Scan for the cell matching the given text and deliver its [x, y] coordinate at center. 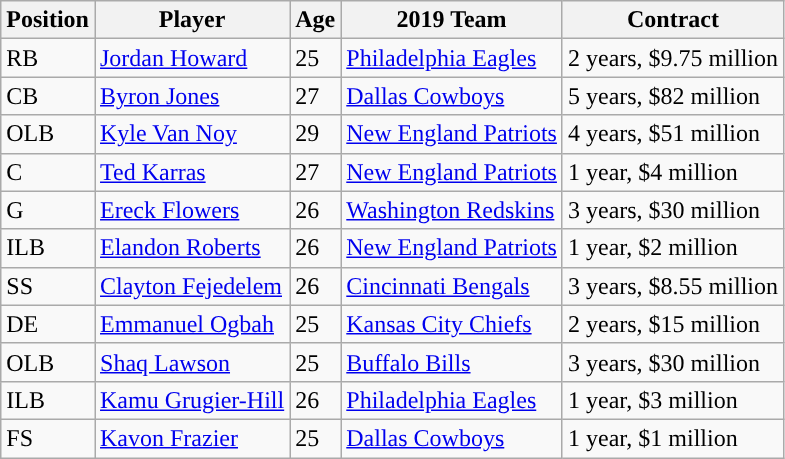
5 years, $82 million [672, 96]
Jordan Howard [192, 58]
1 year, $2 million [672, 248]
2 years, $9.75 million [672, 58]
RB [48, 58]
Kansas City Chiefs [452, 324]
CB [48, 96]
1 year, $1 million [672, 438]
Clayton Fejedelem [192, 286]
Age [316, 20]
29 [316, 134]
4 years, $51 million [672, 134]
Ereck Flowers [192, 210]
DE [48, 324]
G [48, 210]
Kavon Frazier [192, 438]
Elandon Roberts [192, 248]
Washington Redskins [452, 210]
Emmanuel Ogbah [192, 324]
FS [48, 438]
Ted Karras [192, 172]
Position [48, 20]
Byron Jones [192, 96]
Shaq Lawson [192, 362]
Player [192, 20]
1 year, $3 million [672, 400]
2019 Team [452, 20]
Contract [672, 20]
1 year, $4 million [672, 172]
SS [48, 286]
3 years, $8.55 million [672, 286]
Kamu Grugier-Hill [192, 400]
C [48, 172]
Buffalo Bills [452, 362]
2 years, $15 million [672, 324]
Kyle Van Noy [192, 134]
Cincinnati Bengals [452, 286]
